Locate the cell with the specified text and output its [x, y] center coordinate. 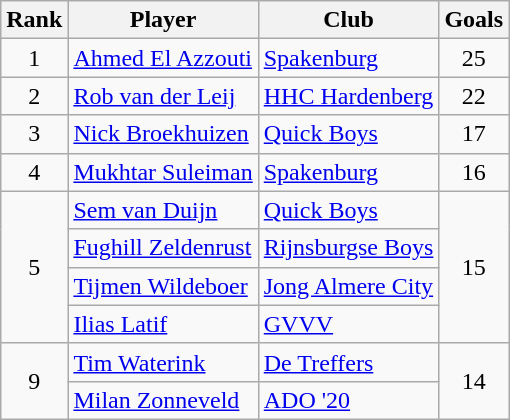
16 [474, 172]
Mukhtar Suleiman [163, 172]
14 [474, 381]
9 [34, 381]
2 [34, 96]
5 [34, 267]
Tim Waterink [163, 362]
Fughill Zeldenrust [163, 248]
Jong Almere City [348, 286]
De Treffers [348, 362]
ADO '20 [348, 400]
4 [34, 172]
17 [474, 134]
25 [474, 58]
Rijnsburgse Boys [348, 248]
HHC Hardenberg [348, 96]
Rob van der Leij [163, 96]
Goals [474, 20]
15 [474, 267]
3 [34, 134]
Nick Broekhuizen [163, 134]
Ahmed El Azzouti [163, 58]
Ilias Latif [163, 324]
Milan Zonneveld [163, 400]
Rank [34, 20]
GVVV [348, 324]
Club [348, 20]
1 [34, 58]
Tijmen Wildeboer [163, 286]
Sem van Duijn [163, 210]
Player [163, 20]
22 [474, 96]
